From the cell containing the given text, extract its center point as (X, Y) coordinate. 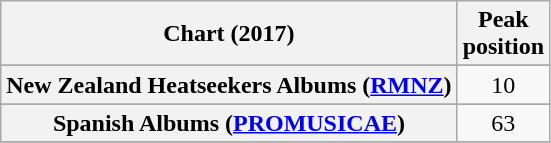
63 (503, 123)
Peak position (503, 34)
New Zealand Heatseekers Albums (RMNZ) (229, 85)
Spanish Albums (PROMUSICAE) (229, 123)
Chart (2017) (229, 34)
10 (503, 85)
